Output the [X, Y] coordinate of the center of the cell containing the given text.  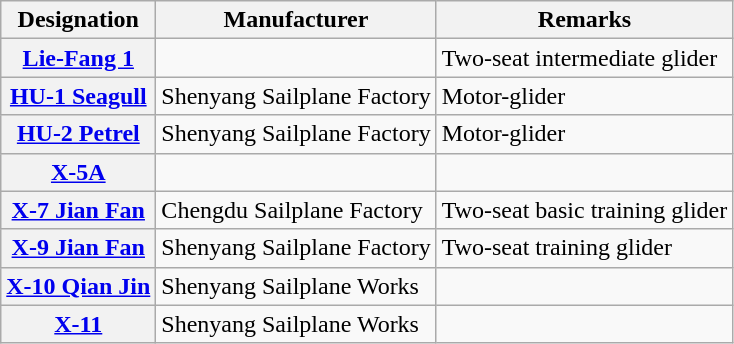
X-5A [78, 172]
Chengdu Sailplane Factory [296, 210]
X-7 Jian Fan [78, 210]
Designation [78, 20]
Manufacturer [296, 20]
X-9 Jian Fan [78, 248]
HU-1 Seagull [78, 96]
X-10 Qian Jin [78, 286]
Two-seat intermediate glider [584, 58]
Two-seat basic training glider [584, 210]
Two-seat training glider [584, 248]
Remarks [584, 20]
HU-2 Petrel [78, 134]
X-11 [78, 324]
Lie-Fang 1 [78, 58]
